Output the (X, Y) coordinate of the center of the cell containing the given text.  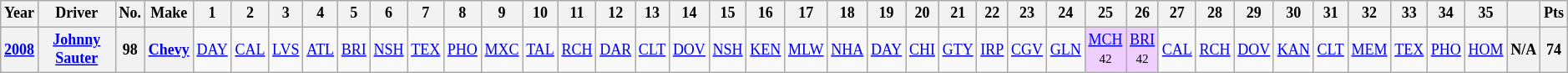
8 (463, 13)
21 (958, 13)
MLW (807, 50)
KEN (766, 50)
25 (1105, 13)
17 (807, 13)
GLN (1065, 50)
98 (130, 50)
33 (1409, 13)
18 (847, 13)
ATL (321, 50)
19 (887, 13)
14 (690, 13)
74 (1555, 50)
11 (577, 13)
MEM (1369, 50)
6 (389, 13)
22 (992, 13)
4 (321, 13)
2 (250, 13)
23 (1027, 13)
BRI42 (1142, 50)
26 (1142, 13)
24 (1065, 13)
BRI (354, 50)
NHA (847, 50)
Year (20, 13)
31 (1331, 13)
12 (616, 13)
CHI (923, 50)
2008 (20, 50)
HOM (1486, 50)
1 (212, 13)
27 (1177, 13)
MCH42 (1105, 50)
10 (540, 13)
9 (502, 13)
GTY (958, 50)
DAR (616, 50)
TAL (540, 50)
Driver (77, 13)
30 (1293, 13)
Johnny Sauter (77, 50)
MXC (502, 50)
29 (1254, 13)
13 (653, 13)
28 (1215, 13)
34 (1446, 13)
No. (130, 13)
IRP (992, 50)
15 (728, 13)
5 (354, 13)
Chevy (169, 50)
7 (426, 13)
LVS (286, 50)
CGV (1027, 50)
20 (923, 13)
3 (286, 13)
35 (1486, 13)
Pts (1555, 13)
N/A (1524, 50)
32 (1369, 13)
16 (766, 13)
Make (169, 13)
KAN (1293, 50)
